Identify which cell holds the provided text, then report its [x, y] central coordinate. 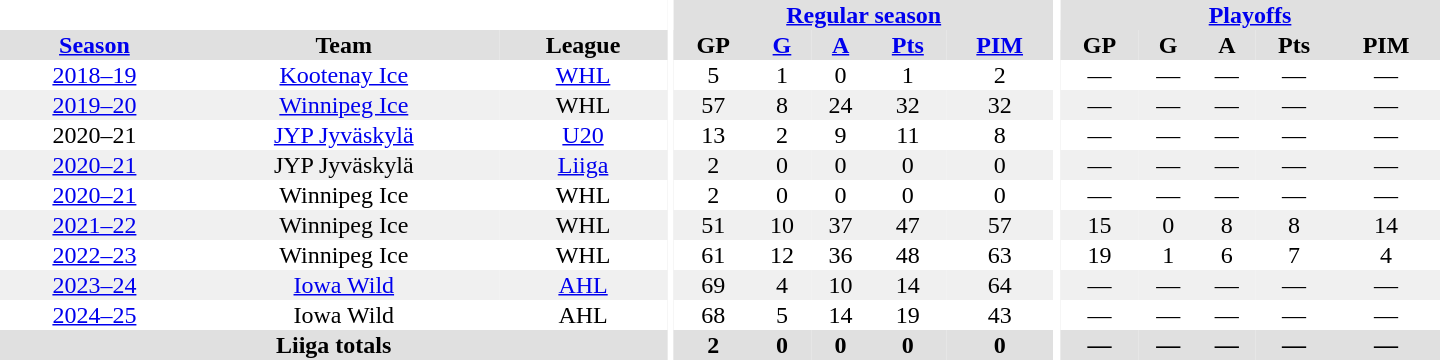
U20 [584, 135]
2019–20 [94, 105]
48 [908, 255]
2022–23 [94, 255]
Liiga totals [334, 345]
64 [1000, 285]
Team [344, 45]
36 [840, 255]
Season [94, 45]
12 [782, 255]
League [584, 45]
61 [714, 255]
2021–22 [94, 225]
24 [840, 105]
9 [840, 135]
Regular season [864, 15]
63 [1000, 255]
68 [714, 315]
69 [714, 285]
7 [1294, 255]
2023–24 [94, 285]
Liiga [584, 165]
Playoffs [1250, 15]
15 [1100, 225]
43 [1000, 315]
13 [714, 135]
47 [908, 225]
Kootenay Ice [344, 75]
11 [908, 135]
6 [1228, 255]
37 [840, 225]
51 [714, 225]
2018–19 [94, 75]
2024–25 [94, 315]
